Return the (x, y) coordinate for the center point of the cell that contains the specified text.  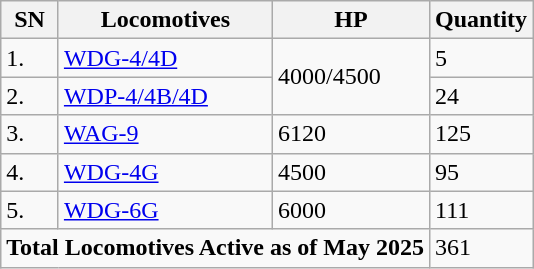
4000/4500 (350, 77)
5. (30, 210)
111 (482, 210)
WDG-6G (165, 210)
361 (482, 248)
4500 (350, 172)
3. (30, 134)
Total Locomotives Active as of May 2025 (216, 248)
WAG-9 (165, 134)
WDG-4G (165, 172)
95 (482, 172)
SN (30, 20)
WDG-4/4D (165, 58)
Quantity (482, 20)
2. (30, 96)
5 (482, 58)
6120 (350, 134)
HP (350, 20)
WDP-4/4B/4D (165, 96)
125 (482, 134)
6000 (350, 210)
1. (30, 58)
24 (482, 96)
4. (30, 172)
Locomotives (165, 20)
